Identify which cell holds the provided text, then report its [X, Y] central coordinate. 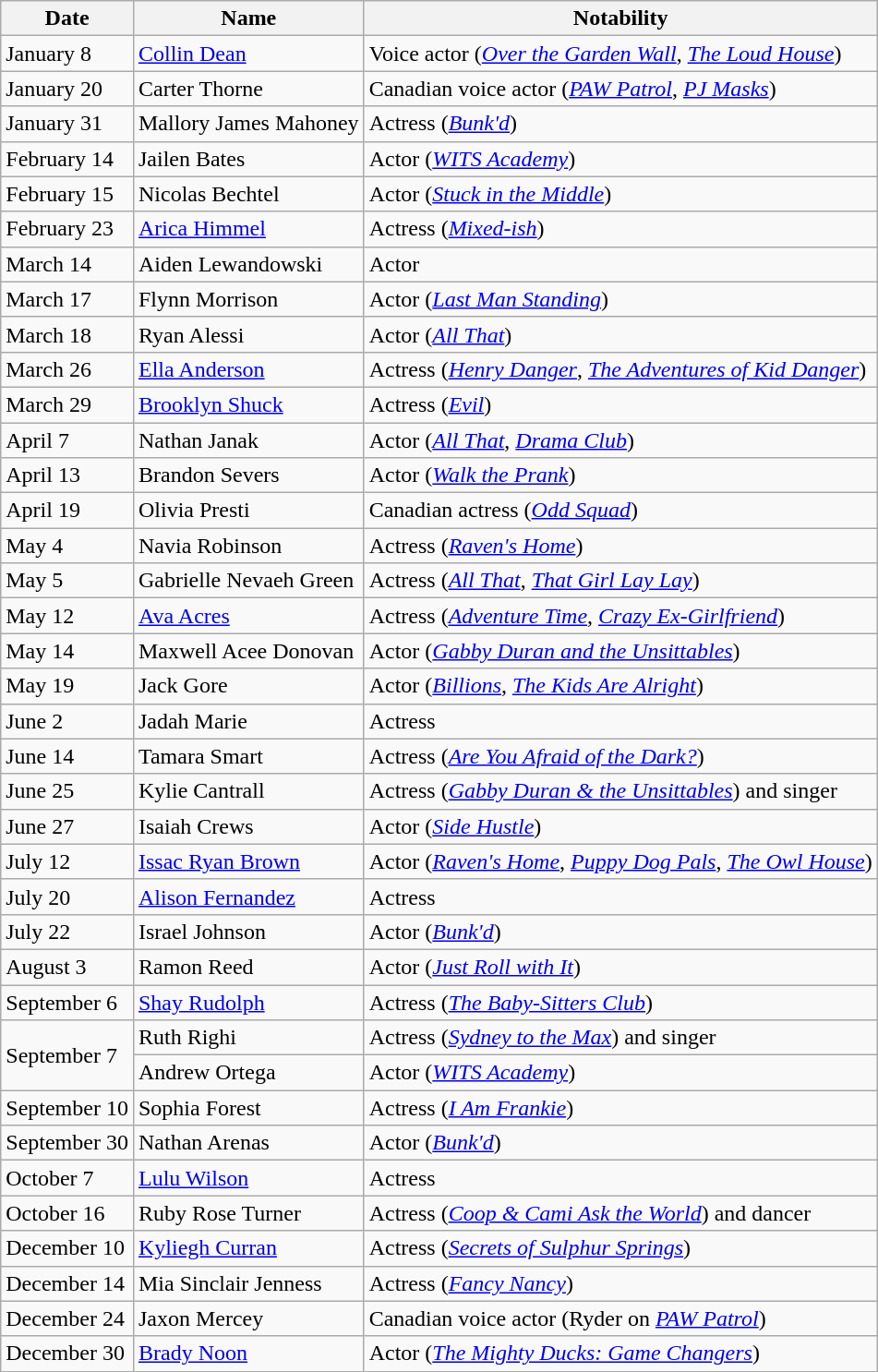
Actress (Are You Afraid of the Dark?) [620, 756]
Actress (Fancy Nancy) [620, 1283]
December 10 [67, 1248]
July 20 [67, 897]
Sophia Forest [248, 1108]
October 16 [67, 1213]
May 12 [67, 616]
Actor (The Mighty Ducks: Game Changers) [620, 1354]
Ruby Rose Turner [248, 1213]
October 7 [67, 1178]
Brady Noon [248, 1354]
Actor (Billions, The Kids Are Alright) [620, 686]
Mia Sinclair Jenness [248, 1283]
July 12 [67, 861]
Flynn Morrison [248, 299]
Date [67, 18]
Jailen Bates [248, 159]
Actress (Secrets of Sulphur Springs) [620, 1248]
June 25 [67, 791]
Andrew Ortega [248, 1073]
Jadah Marie [248, 721]
December 24 [67, 1318]
Issac Ryan Brown [248, 861]
Brandon Severs [248, 475]
Actress (Raven's Home) [620, 546]
Actor (Last Man Standing) [620, 299]
December 14 [67, 1283]
April 13 [67, 475]
Actress (Adventure Time, Crazy Ex-Girlfriend) [620, 616]
Isaiah Crews [248, 826]
Actress (Henry Danger, The Adventures of Kid Danger) [620, 369]
Actress (I Am Frankie) [620, 1108]
December 30 [67, 1354]
Aiden Lewandowski [248, 264]
Actress (All That, That Girl Lay Lay) [620, 581]
Ava Acres [248, 616]
March 14 [67, 264]
June 27 [67, 826]
Arica Himmel [248, 229]
March 29 [67, 404]
January 8 [67, 54]
Jack Gore [248, 686]
February 15 [67, 194]
September 30 [67, 1143]
Actor (Side Hustle) [620, 826]
Nathan Arenas [248, 1143]
May 19 [67, 686]
May 5 [67, 581]
April 19 [67, 511]
March 17 [67, 299]
Actor (All That, Drama Club) [620, 440]
Canadian voice actor (PAW Patrol, PJ Masks) [620, 89]
Ella Anderson [248, 369]
September 10 [67, 1108]
Canadian voice actor (Ryder on PAW Patrol) [620, 1318]
Notability [620, 18]
Actor [620, 264]
Actress (Bunk'd) [620, 124]
Actress (Evil) [620, 404]
Israel Johnson [248, 932]
Shay Rudolph [248, 1002]
Maxwell Acee Donovan [248, 651]
May 4 [67, 546]
January 31 [67, 124]
Tamara Smart [248, 756]
June 2 [67, 721]
Navia Robinson [248, 546]
May 14 [67, 651]
Voice actor (Over the Garden Wall, The Loud House) [620, 54]
Olivia Presti [248, 511]
March 26 [67, 369]
Actor (Walk the Prank) [620, 475]
Gabrielle Nevaeh Green [248, 581]
Canadian actress (Odd Squad) [620, 511]
Actress (Sydney to the Max) and singer [620, 1038]
February 23 [67, 229]
Actress (Mixed-ish) [620, 229]
Ryan Alessi [248, 334]
March 18 [67, 334]
Kyliegh Curran [248, 1248]
Actor (Just Roll with It) [620, 967]
Collin Dean [248, 54]
September 6 [67, 1002]
Carter Thorne [248, 89]
Ruth Righi [248, 1038]
Alison Fernandez [248, 897]
Nathan Janak [248, 440]
August 3 [67, 967]
Mallory James Mahoney [248, 124]
Actress (The Baby-Sitters Club) [620, 1002]
Lulu Wilson [248, 1178]
Nicolas Bechtel [248, 194]
Actress (Gabby Duran & the Unsittables) and singer [620, 791]
June 14 [67, 756]
Jaxon Mercey [248, 1318]
Kylie Cantrall [248, 791]
Actor (Stuck in the Middle) [620, 194]
Actor (Gabby Duran and the Unsittables) [620, 651]
September 7 [67, 1055]
Name [248, 18]
Brooklyn Shuck [248, 404]
Ramon Reed [248, 967]
Actor (All That) [620, 334]
April 7 [67, 440]
February 14 [67, 159]
Actor (Raven's Home, Puppy Dog Pals, The Owl House) [620, 861]
July 22 [67, 932]
Actress (Coop & Cami Ask the World) and dancer [620, 1213]
January 20 [67, 89]
